Locate the cell with the specified text and output its [X, Y] center coordinate. 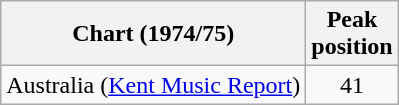
Australia (Kent Music Report) [154, 85]
Peakposition [352, 34]
41 [352, 85]
Chart (1974/75) [154, 34]
